Determine the (x, y) coordinate at the center of the cell enclosing the given text.  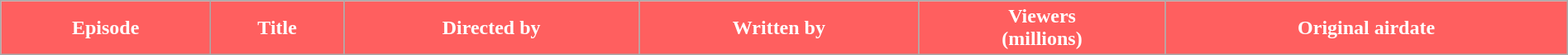
Written by (779, 28)
Original airdate (1366, 28)
Directed by (491, 28)
Title (278, 28)
Viewers(millions) (1042, 28)
Episode (106, 28)
